Identify which cell holds the provided text, then report its (x, y) central coordinate. 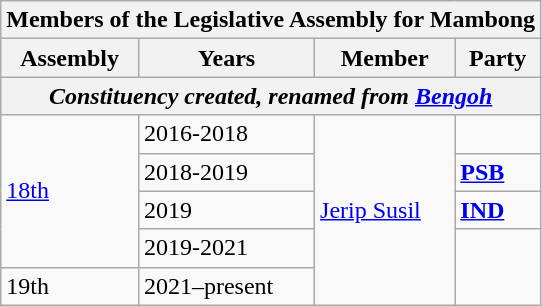
Members of the Legislative Assembly for Mambong (271, 20)
Jerip Susil (385, 210)
Member (385, 58)
Constituency created, renamed from Bengoh (271, 96)
Years (226, 58)
2019-2021 (226, 248)
PSB (498, 172)
19th (70, 286)
18th (70, 191)
2021–present (226, 286)
2016-2018 (226, 134)
2018-2019 (226, 172)
Assembly (70, 58)
IND (498, 210)
Party (498, 58)
2019 (226, 210)
